Provide the (x, y) coordinate of the cell's center where the given text is located.  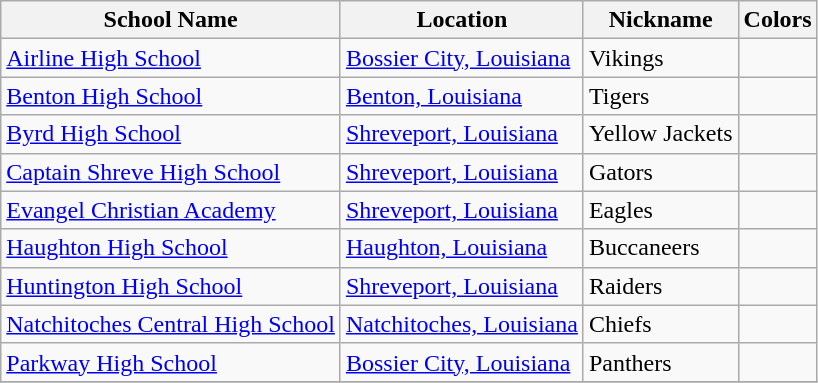
Buccaneers (660, 248)
Eagles (660, 210)
Parkway High School (171, 362)
Raiders (660, 286)
Yellow Jackets (660, 134)
School Name (171, 20)
Benton, Louisiana (462, 96)
Location (462, 20)
Benton High School (171, 96)
Haughton, Louisiana (462, 248)
Natchitoches, Louisiana (462, 324)
Byrd High School (171, 134)
Airline High School (171, 58)
Gators (660, 172)
Colors (778, 20)
Tigers (660, 96)
Natchitoches Central High School (171, 324)
Haughton High School (171, 248)
Chiefs (660, 324)
Nickname (660, 20)
Vikings (660, 58)
Panthers (660, 362)
Huntington High School (171, 286)
Captain Shreve High School (171, 172)
Evangel Christian Academy (171, 210)
